From the cell containing the given text, extract its center point as [X, Y] coordinate. 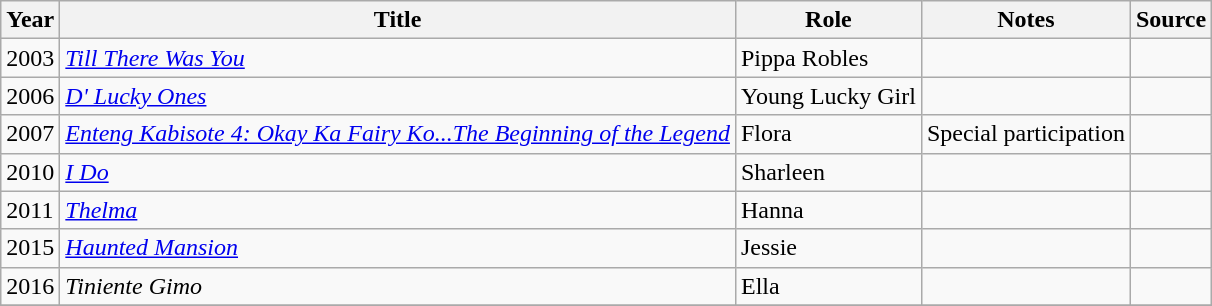
Sharleen [828, 172]
I Do [398, 172]
Pippa Robles [828, 58]
Enteng Kabisote 4: Okay Ka Fairy Ko...The Beginning of the Legend [398, 134]
Till There Was You [398, 58]
2016 [30, 286]
Haunted Mansion [398, 248]
Source [1170, 20]
2007 [30, 134]
Hanna [828, 210]
2015 [30, 248]
Notes [1026, 20]
Special participation [1026, 134]
2010 [30, 172]
Ella [828, 286]
2006 [30, 96]
Tiniente Gimo [398, 286]
Title [398, 20]
Jessie [828, 248]
2003 [30, 58]
2011 [30, 210]
Young Lucky Girl [828, 96]
Year [30, 20]
Thelma [398, 210]
Role [828, 20]
D' Lucky Ones [398, 96]
Flora [828, 134]
